Extract the (x, y) coordinate from the center of the cell holding the provided text.  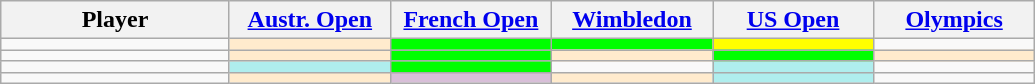
Austr. Open (310, 20)
Player (116, 20)
French Open (470, 20)
US Open (792, 20)
Olympics (954, 20)
Wimbledon (632, 20)
